Locate the cell with the specified text and output its (X, Y) center coordinate. 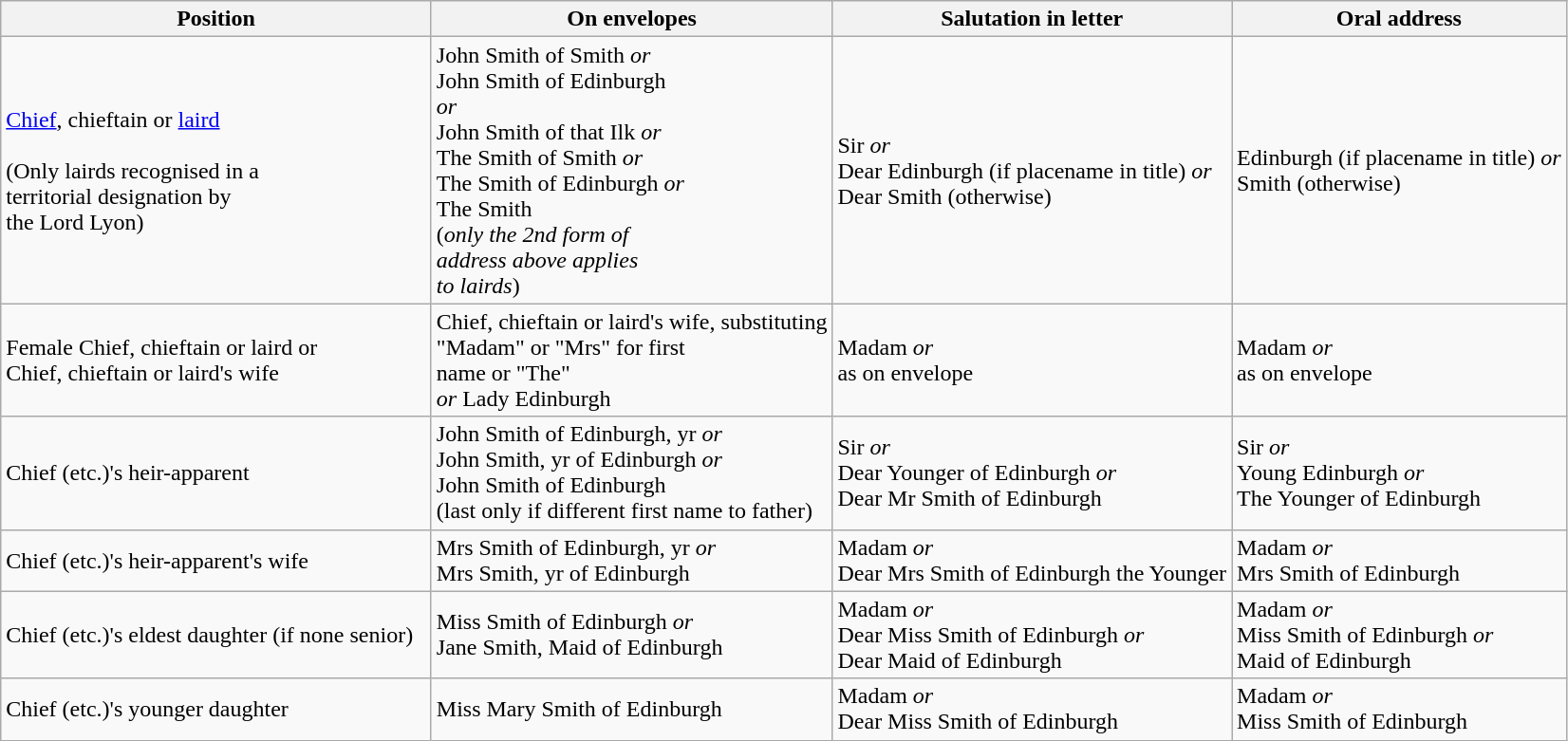
Mrs Smith of Edinburgh, yr orMrs Smith, yr of Edinburgh (632, 560)
Miss Smith of Edinburgh orJane Smith, Maid of Edinburgh (632, 635)
Chief (etc.)'s heir-apparent (216, 472)
Madam orDear Miss Smith of Edinburgh (1033, 710)
Oral address (1399, 19)
Sir orDear Edinburgh (if placename in title) orDear Smith (otherwise) (1033, 171)
Sir orYoung Edinburgh orThe Younger of Edinburgh (1399, 472)
John Smith of Edinburgh, yr orJohn Smith, yr of Edinburgh orJohn Smith of Edinburgh(last only if different first name to father) (632, 472)
Sir orDear Younger of Edinburgh orDear Mr Smith of Edinburgh (1033, 472)
Chief (etc.)'s younger daughter (216, 710)
Chief (etc.)'s eldest daughter (if none senior) (216, 635)
Madam orDear Mrs Smith of Edinburgh the Younger (1033, 560)
Salutation in letter (1033, 19)
Madam orMrs Smith of Edinburgh (1399, 560)
Chief, chieftain or laird(Only lairds recognised in aterritorial designation bythe Lord Lyon) (216, 171)
Female Chief, chieftain or laird orChief, chieftain or laird's wife (216, 361)
On envelopes (632, 19)
Chief (etc.)'s heir-apparent's wife (216, 560)
Chief, chieftain or laird's wife, substituting"Madam" or "Mrs" for firstname or "The"or Lady Edinburgh (632, 361)
Edinburgh (if placename in title) orSmith (otherwise) (1399, 171)
Madam orMiss Smith of Edinburgh (1399, 710)
Madam orDear Miss Smith of Edinburgh orDear Maid of Edinburgh (1033, 635)
Miss Mary Smith of Edinburgh (632, 710)
Madam orMiss Smith of Edinburgh orMaid of Edinburgh (1399, 635)
Position (216, 19)
